Search for the cell housing the specified text and yield its (X, Y) center coordinate. 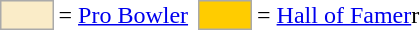
= Pro Bowler (124, 15)
